Output the [X, Y] coordinate of the center of the cell containing the given text.  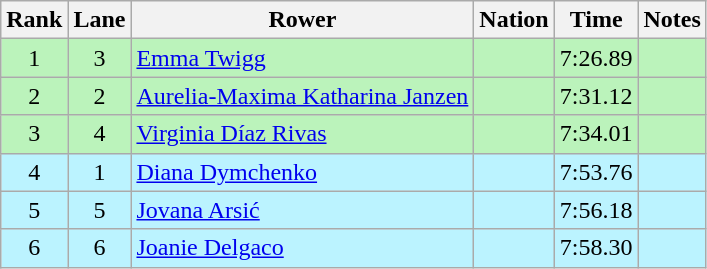
Jovana Arsić [302, 210]
Lane [100, 20]
Diana Dymchenko [302, 172]
Aurelia-Maxima Katharina Janzen [302, 96]
Rower [302, 20]
Notes [672, 20]
7:34.01 [596, 134]
Nation [514, 20]
Virginia Díaz Rivas [302, 134]
Joanie Delgaco [302, 248]
7:56.18 [596, 210]
7:53.76 [596, 172]
Time [596, 20]
7:31.12 [596, 96]
7:26.89 [596, 58]
Emma Twigg [302, 58]
Rank [34, 20]
7:58.30 [596, 248]
